Extract the (x, y) coordinate from the center of the cell holding the provided text.  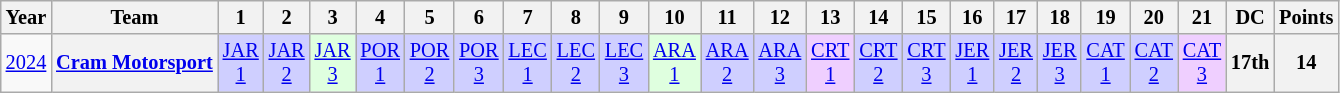
CAT2 (1154, 63)
16 (972, 17)
10 (674, 17)
4 (380, 17)
19 (1105, 17)
5 (430, 17)
15 (926, 17)
8 (576, 17)
ARA2 (728, 63)
CAT1 (1105, 63)
2024 (26, 63)
13 (830, 17)
JER2 (1016, 63)
9 (624, 17)
JER1 (972, 63)
JAR2 (287, 63)
DC (1250, 17)
CRT2 (878, 63)
7 (528, 17)
LEC2 (576, 63)
POR1 (380, 63)
12 (780, 17)
POR3 (478, 63)
3 (333, 17)
Year (26, 17)
21 (1202, 17)
JER3 (1060, 63)
ARA3 (780, 63)
CRT1 (830, 63)
JAR3 (333, 63)
1 (241, 17)
11 (728, 17)
Cram Motorsport (134, 63)
6 (478, 17)
CAT3 (1202, 63)
CRT3 (926, 63)
LEC3 (624, 63)
POR2 (430, 63)
20 (1154, 17)
Team (134, 17)
LEC1 (528, 63)
2 (287, 17)
18 (1060, 17)
17th (1250, 63)
Points (1306, 17)
ARA1 (674, 63)
JAR1 (241, 63)
17 (1016, 17)
